Identify which cell holds the provided text, then report its [X, Y] central coordinate. 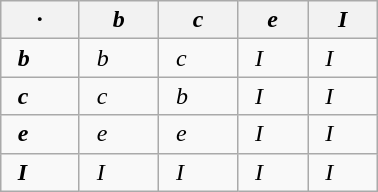
· [40, 20]
